Return [x, y] of the center of cell containing provided text 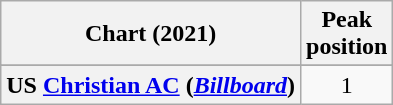
Peakposition [347, 34]
US Christian AC (Billboard) [151, 85]
1 [347, 85]
Chart (2021) [151, 34]
